Determine the [x, y] coordinate at the center of the cell enclosing the given text.  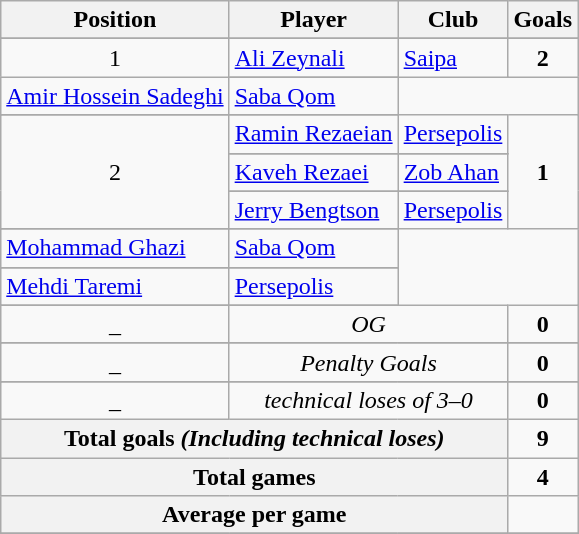
Total goals (Including technical loses) [254, 438]
Jerry Bengtson [314, 210]
Goals [543, 20]
Amir Hossein Sadeghi [115, 96]
Position [115, 20]
Player [314, 20]
Zob Ahan [453, 172]
4 [543, 477]
Mehdi Taremi [115, 286]
OG [368, 324]
Kaveh Rezaei [314, 172]
technical loses of 3–0 [368, 400]
Ali Zeynali [314, 58]
Ramin Rezaeian [314, 134]
Club [453, 20]
Saipa [453, 58]
Average per game [254, 515]
Penalty Goals [368, 362]
Mohammad Ghazi [115, 248]
9 [543, 438]
Total games [254, 477]
